Detect which cell encompasses the target text, then output its [x, y] center coordinate. 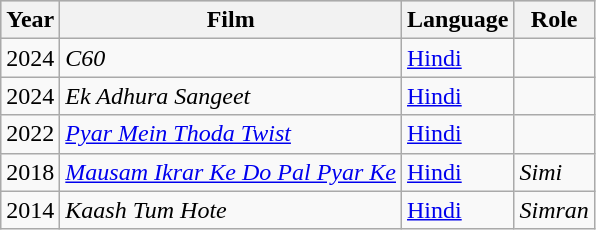
Language [458, 20]
Film [231, 20]
Ek Adhura Sangeet [231, 96]
Year [30, 20]
2022 [30, 134]
Simi [554, 172]
2014 [30, 210]
Simran [554, 210]
Mausam Ikrar Ke Do Pal Pyar Ke [231, 172]
Role [554, 20]
Kaash Tum Hote [231, 210]
C60 [231, 58]
2018 [30, 172]
Pyar Mein Thoda Twist [231, 134]
